Locate the cell with the specified text and output its (x, y) center coordinate. 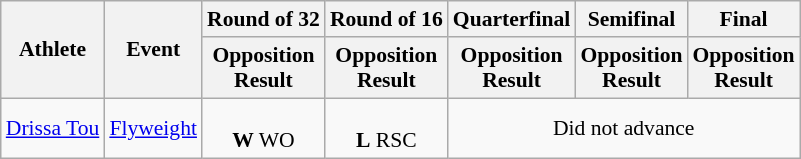
Event (153, 50)
Did not advance (624, 128)
Flyweight (153, 128)
Round of 16 (386, 19)
Round of 32 (264, 19)
Quarterfinal (512, 19)
Athlete (53, 50)
Drissa Tou (53, 128)
W WO (264, 128)
Final (744, 19)
Semifinal (631, 19)
L RSC (386, 128)
